For the text-containing cell, return its midpoint in [X, Y] coordinate format. 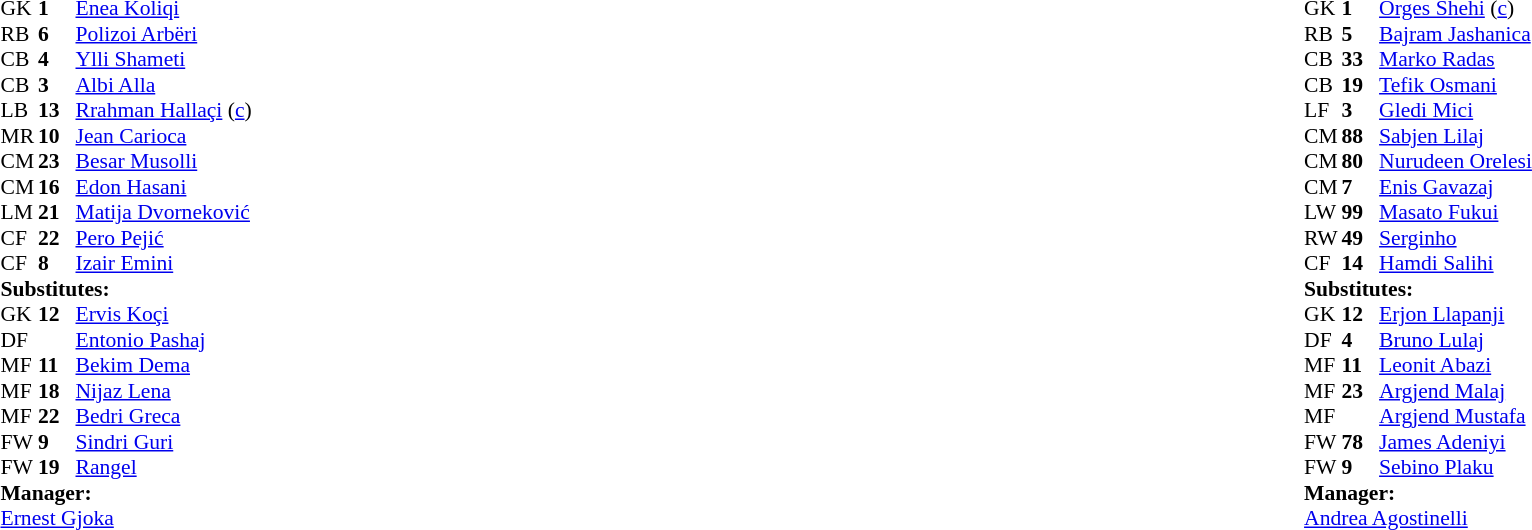
Izair Emini [164, 263]
Pero Pejić [164, 238]
8 [57, 263]
Serginho [1456, 238]
Besar Musolli [164, 161]
Bajram Jashanica [1456, 34]
Sindri Guri [164, 442]
10 [57, 136]
Marko Radas [1456, 59]
Argjend Malaj [1456, 391]
Argjend Mustafa [1456, 417]
Leonit Abazi [1456, 365]
88 [1361, 136]
99 [1361, 213]
Nijaz Lena [164, 391]
Polizoi Arbëri [164, 34]
Jean Carioca [164, 136]
13 [57, 111]
49 [1361, 238]
Hamdi Salihi [1456, 263]
MR [19, 136]
5 [1361, 34]
LM [19, 213]
Enis Gavazaj [1456, 187]
Edon Hasani [164, 187]
Rangel [164, 467]
Bekim Dema [164, 365]
Bedri Greca [164, 417]
80 [1361, 161]
7 [1361, 187]
16 [57, 187]
Matija Dvorneković [164, 213]
18 [57, 391]
78 [1361, 442]
6 [57, 34]
Entonio Pashaj [164, 340]
LF [1323, 111]
James Adeniyi [1456, 442]
Sabjen Lilaj [1456, 136]
LB [19, 111]
Ervis Koçi [164, 315]
LW [1323, 213]
21 [57, 213]
33 [1361, 59]
RW [1323, 238]
Bruno Lulaj [1456, 340]
Tefik Osmani [1456, 85]
Erjon Llapanji [1456, 315]
Gledi Mici [1456, 111]
Nurudeen Orelesi [1456, 161]
Albi Alla [164, 85]
Rrahman Hallaçi (c) [164, 111]
Sebino Plaku [1456, 467]
Masato Fukui [1456, 213]
Ylli Shameti [164, 59]
14 [1361, 263]
